Scan for the cell matching the given text and deliver its [x, y] coordinate at center. 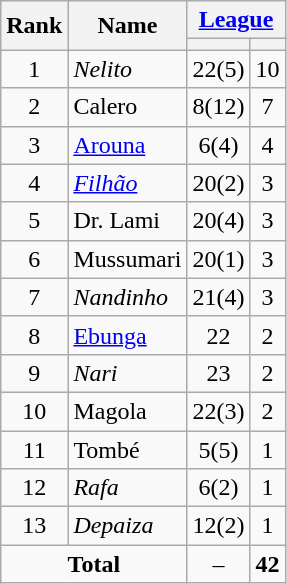
6 [34, 259]
23 [218, 373]
11 [34, 449]
13 [34, 526]
21(4) [218, 297]
8(12) [218, 107]
12(2) [218, 526]
– [218, 564]
20(2) [218, 183]
6(4) [218, 145]
League [236, 20]
6(2) [218, 488]
Rafa [128, 488]
22(5) [218, 69]
Name [128, 26]
Arouna [128, 145]
Ebunga [128, 335]
9 [34, 373]
12 [34, 488]
Depaiza [128, 526]
Nari [128, 373]
22(3) [218, 411]
Tombé [128, 449]
Rank [34, 26]
5 [34, 221]
20(1) [218, 259]
22 [218, 335]
42 [268, 564]
Nelito [128, 69]
Mussumari [128, 259]
Nandinho [128, 297]
Magola [128, 411]
Calero [128, 107]
Filhão [128, 183]
5(5) [218, 449]
Dr. Lami [128, 221]
Total [94, 564]
20(4) [218, 221]
8 [34, 335]
